Return the [x, y] coordinate for the center point of the cell that contains the specified text.  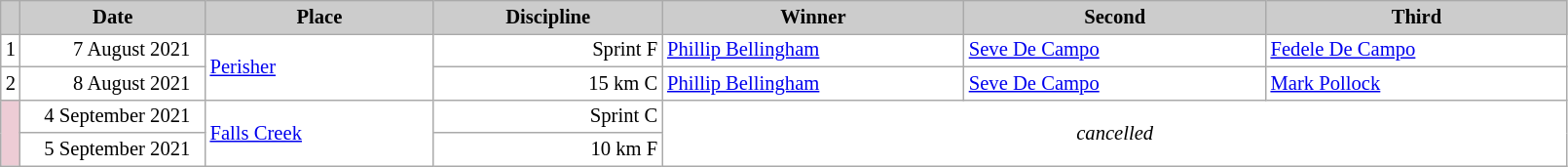
2 [11, 83]
1 [11, 50]
Third [1417, 17]
4 September 2021 [113, 116]
Falls Creek [319, 133]
Discipline [547, 17]
Date [113, 17]
Mark Pollock [1417, 83]
5 September 2021 [113, 149]
Perisher [319, 66]
Place [319, 17]
8 August 2021 [113, 83]
10 km F [547, 149]
15 km C [547, 83]
Sprint F [547, 50]
Fedele De Campo [1417, 50]
7 August 2021 [113, 50]
cancelled [1114, 133]
Sprint C [547, 116]
Second [1115, 17]
Winner [813, 17]
